Provide the (X, Y) coordinate of the cell's center where the given text is located.  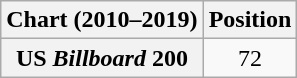
Chart (2010–2019) (102, 20)
72 (250, 58)
US Billboard 200 (102, 58)
Position (250, 20)
